Locate the cell with the specified text and output its [X, Y] center coordinate. 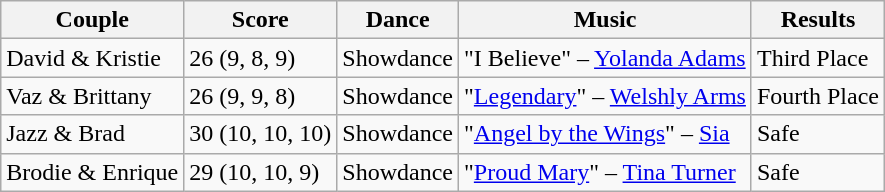
"Legendary" – Welshly Arms [606, 96]
Third Place [818, 58]
Brodie & Enrique [92, 172]
30 (10, 10, 10) [260, 134]
Couple [92, 20]
Fourth Place [818, 96]
"I Believe" – Yolanda Adams [606, 58]
"Angel by the Wings" – Sia [606, 134]
Results [818, 20]
29 (10, 10, 9) [260, 172]
26 (9, 9, 8) [260, 96]
David & Kristie [92, 58]
26 (9, 8, 9) [260, 58]
Vaz & Brittany [92, 96]
Dance [398, 20]
Music [606, 20]
Score [260, 20]
Jazz & Brad [92, 134]
"Proud Mary" – Tina Turner [606, 172]
